For the text-containing cell, return its midpoint in [x, y] coordinate format. 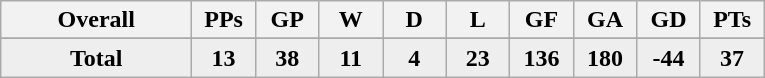
D [414, 20]
4 [414, 58]
-44 [669, 58]
GD [669, 20]
11 [351, 58]
PPs [224, 20]
13 [224, 58]
PTs [732, 20]
GF [542, 20]
38 [287, 58]
W [351, 20]
37 [732, 58]
GP [287, 20]
23 [478, 58]
Overall [96, 20]
L [478, 20]
Total [96, 58]
180 [605, 58]
GA [605, 20]
136 [542, 58]
